Capture the cell that displays the provided text and extract its [x, y] central coordinate. 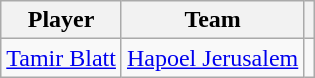
Team [212, 20]
Hapoel Jerusalem [212, 58]
Player [62, 20]
Tamir Blatt [62, 58]
